Return [X, Y] of the center of cell containing provided text 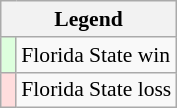
Florida State win [96, 55]
Florida State loss [96, 90]
Legend [89, 19]
